Capture the cell that displays the provided text and extract its (X, Y) central coordinate. 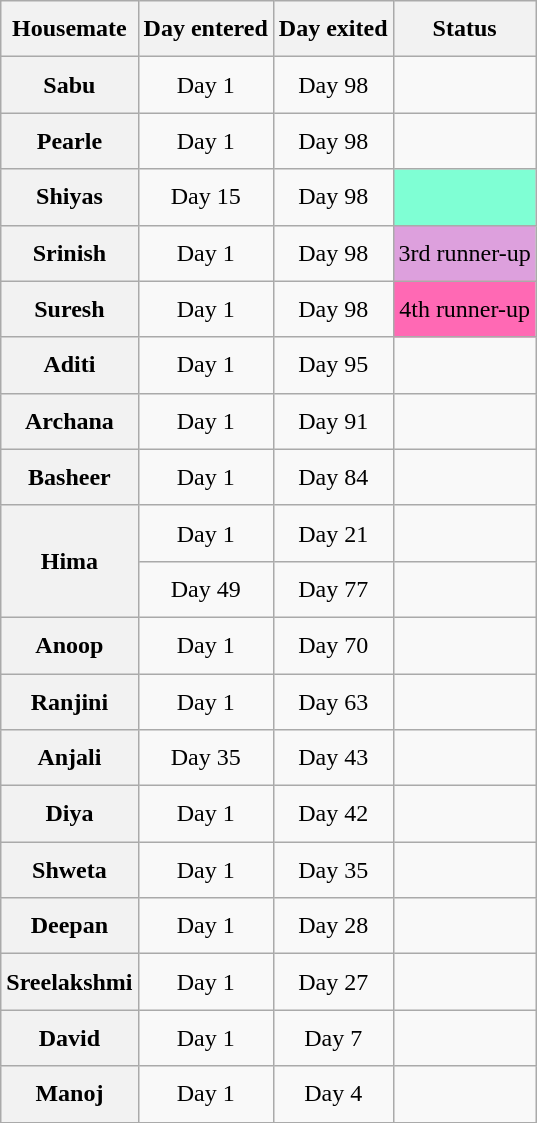
Day 15 (206, 197)
Day 42 (333, 814)
3rd runner-up (464, 253)
Day 63 (333, 702)
Day 49 (206, 589)
Archana (70, 421)
Day 43 (333, 758)
Shweta (70, 870)
Day 7 (333, 1038)
Day exited (333, 29)
Aditi (70, 365)
Day 70 (333, 645)
Sabu (70, 85)
Day 27 (333, 982)
Basheer (70, 477)
Shiyas (70, 197)
4th runner-up (464, 309)
Day 77 (333, 589)
Status (464, 29)
Day 4 (333, 1094)
Sreelakshmi (70, 982)
Housemate (70, 29)
Day 84 (333, 477)
Hima (70, 561)
Day entered (206, 29)
Anjali (70, 758)
Anoop (70, 645)
Diya (70, 814)
Day 21 (333, 533)
Deepan (70, 926)
Srinish (70, 253)
Ranjini (70, 702)
Suresh (70, 309)
Day 95 (333, 365)
Pearle (70, 141)
Manoj (70, 1094)
Day 28 (333, 926)
David (70, 1038)
Day 91 (333, 421)
